Detect which cell encompasses the target text, then output its (x, y) center coordinate. 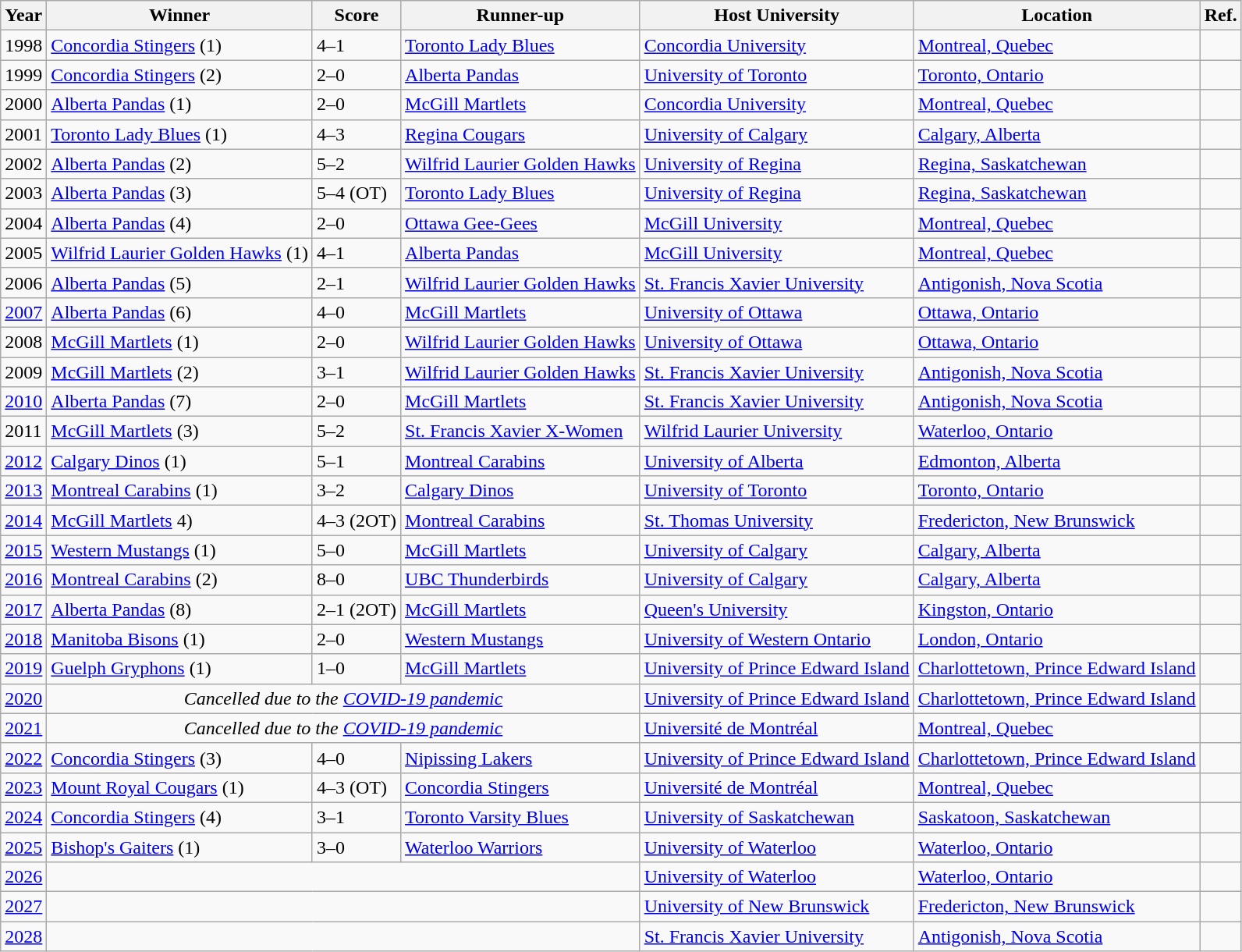
McGill Martlets (1) (179, 342)
McGill Martlets (2) (179, 372)
2005 (23, 253)
St. Francis Xavier X-Women (521, 432)
Alberta Pandas (2) (179, 164)
Concordia Stingers (3) (179, 758)
2013 (23, 491)
Alberta Pandas (3) (179, 194)
Concordia Stingers (2) (179, 75)
1–0 (356, 669)
2026 (23, 877)
2006 (23, 282)
Montreal Carabins (1) (179, 491)
Nipissing Lakers (521, 758)
Manitoba Bisons (1) (179, 639)
Host University (777, 16)
Bishop's Gaiters (1) (179, 847)
Ottawa Gee-Gees (521, 223)
Alberta Pandas (8) (179, 609)
Waterloo Warriors (521, 847)
2001 (23, 134)
Alberta Pandas (4) (179, 223)
Alberta Pandas (7) (179, 402)
4–3 (OT) (356, 787)
Winner (179, 16)
5–0 (356, 550)
2027 (23, 907)
Queen's University (777, 609)
Alberta Pandas (5) (179, 282)
2018 (23, 639)
Mount Royal Cougars (1) (179, 787)
2016 (23, 580)
Calgary Dinos (521, 491)
2009 (23, 372)
Toronto Varsity Blues (521, 817)
Wilfrid Laurier Golden Hawks (1) (179, 253)
Wilfrid Laurier University (777, 432)
Location (1056, 16)
Western Mustangs (1) (179, 550)
McGill Martlets (3) (179, 432)
Alberta Pandas (1) (179, 105)
University of Western Ontario (777, 639)
2017 (23, 609)
Concordia Stingers (4) (179, 817)
Kingston, Ontario (1056, 609)
2020 (23, 698)
Guelph Gryphons (1) (179, 669)
2012 (23, 461)
University of New Brunswick (777, 907)
Alberta Pandas (6) (179, 312)
3–0 (356, 847)
2022 (23, 758)
2021 (23, 728)
1999 (23, 75)
Score (356, 16)
2014 (23, 520)
2015 (23, 550)
Toronto Lady Blues (1) (179, 134)
Calgary Dinos (1) (179, 461)
2023 (23, 787)
2004 (23, 223)
Edmonton, Alberta (1056, 461)
2003 (23, 194)
Runner-up (521, 16)
2011 (23, 432)
1998 (23, 45)
2019 (23, 669)
3–2 (356, 491)
5–1 (356, 461)
2–1 (356, 282)
2025 (23, 847)
London, Ontario (1056, 639)
2008 (23, 342)
2024 (23, 817)
Ref. (1220, 16)
McGill Martlets 4) (179, 520)
Western Mustangs (521, 639)
Concordia Stingers (521, 787)
2028 (23, 936)
4–3 (356, 134)
Regina Cougars (521, 134)
Year (23, 16)
5–4 (OT) (356, 194)
Montreal Carabins (2) (179, 580)
8–0 (356, 580)
2000 (23, 105)
2010 (23, 402)
2002 (23, 164)
St. Thomas University (777, 520)
University of Saskatchewan (777, 817)
Saskatoon, Saskatchewan (1056, 817)
Concordia Stingers (1) (179, 45)
UBC Thunderbirds (521, 580)
2–1 (2OT) (356, 609)
University of Alberta (777, 461)
4–3 (2OT) (356, 520)
2007 (23, 312)
